For the text-containing cell, return its midpoint in (X, Y) coordinate format. 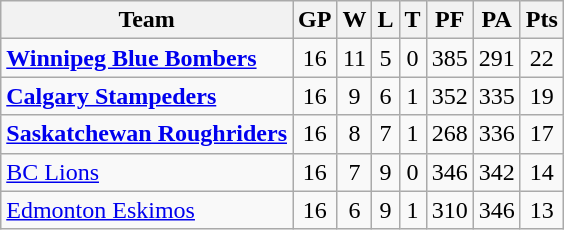
336 (496, 134)
335 (496, 96)
PF (450, 20)
8 (354, 134)
Saskatchewan Roughriders (147, 134)
385 (450, 58)
17 (542, 134)
13 (542, 210)
Calgary Stampeders (147, 96)
BC Lions (147, 172)
22 (542, 58)
Edmonton Eskimos (147, 210)
GP (315, 20)
Winnipeg Blue Bombers (147, 58)
Pts (542, 20)
L (386, 20)
342 (496, 172)
352 (450, 96)
PA (496, 20)
Team (147, 20)
11 (354, 58)
T (412, 20)
5 (386, 58)
19 (542, 96)
268 (450, 134)
W (354, 20)
291 (496, 58)
14 (542, 172)
310 (450, 210)
